Return [X, Y] of the center of cell containing provided text 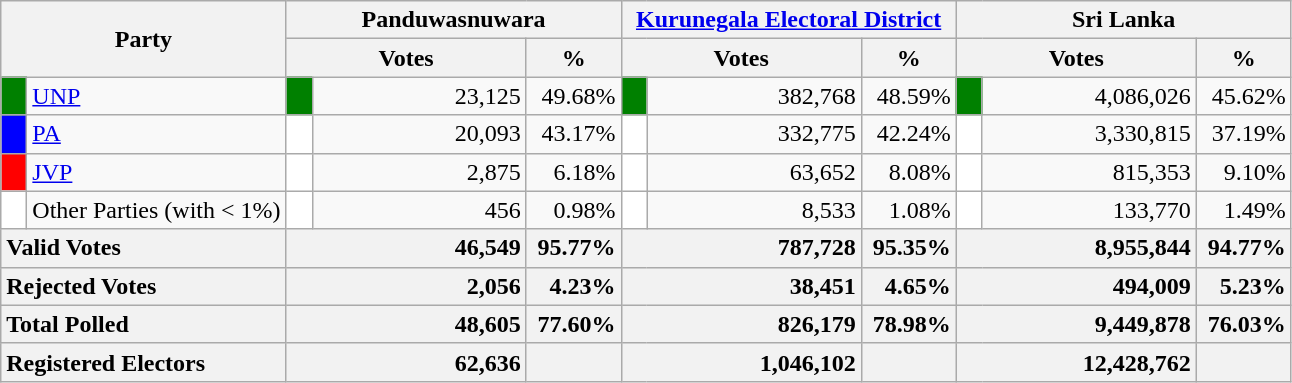
42.24% [908, 134]
1,046,102 [741, 362]
94.77% [1244, 248]
382,768 [754, 96]
3,330,815 [1089, 134]
23,125 [419, 96]
2,875 [419, 172]
8.08% [908, 172]
37.19% [1244, 134]
46,549 [406, 248]
0.98% [574, 210]
1.08% [908, 210]
Sri Lanka [1124, 20]
8,533 [754, 210]
63,652 [754, 172]
9,449,878 [1076, 324]
4,086,026 [1089, 96]
48,605 [406, 324]
4.65% [908, 286]
5.23% [1244, 286]
Valid Votes [144, 248]
95.35% [908, 248]
38,451 [741, 286]
Other Parties (with < 1%) [156, 210]
456 [419, 210]
4.23% [574, 286]
Panduwasnuwara [454, 20]
9.10% [1244, 172]
Registered Electors [144, 362]
62,636 [406, 362]
133,770 [1089, 210]
2,056 [406, 286]
826,179 [741, 324]
Rejected Votes [144, 286]
332,775 [754, 134]
Kurunegala Electoral District [788, 20]
1.49% [1244, 210]
494,009 [1076, 286]
6.18% [574, 172]
43.17% [574, 134]
787,728 [741, 248]
78.98% [908, 324]
20,093 [419, 134]
8,955,844 [1076, 248]
Party [144, 39]
12,428,762 [1076, 362]
PA [156, 134]
815,353 [1089, 172]
UNP [156, 96]
49.68% [574, 96]
48.59% [908, 96]
76.03% [1244, 324]
95.77% [574, 248]
77.60% [574, 324]
Total Polled [144, 324]
JVP [156, 172]
45.62% [1244, 96]
